Capture the cell that displays the provided text and extract its [x, y] central coordinate. 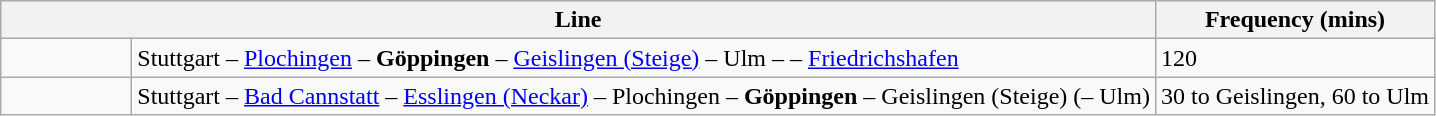
30 to Geislingen, 60 to Ulm [1294, 96]
Frequency (mins) [1294, 20]
Stuttgart – Bad Cannstatt – Esslingen (Neckar) – Plochingen – Göppingen – Geislingen (Steige) (– Ulm) [644, 96]
120 [1294, 58]
Stuttgart – Plochingen – Göppingen – Geislingen (Steige) – Ulm – – Friedrichshafen [644, 58]
Line [578, 20]
